Pinpoint the cell where the given text exists, returning its (X, Y) midpoint coordinate. 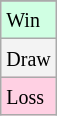
Draw (28, 58)
Loss (28, 96)
Win (28, 20)
